From the cell containing the given text, extract its center point as (x, y) coordinate. 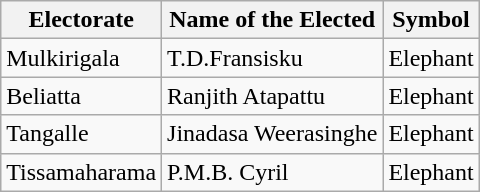
Name of the Elected (272, 20)
T.D.Fransisku (272, 58)
P.M.B. Cyril (272, 172)
Ranjith Atapattu (272, 96)
Tangalle (82, 134)
Mulkirigala (82, 58)
Electorate (82, 20)
Symbol (431, 20)
Beliatta (82, 96)
Jinadasa Weerasinghe (272, 134)
Tissamaharama (82, 172)
